Detect which cell encompasses the target text, then output its (X, Y) center coordinate. 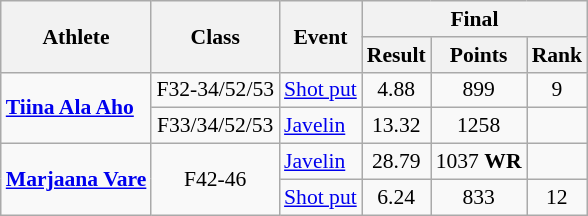
1258 (479, 126)
6.24 (396, 197)
Points (479, 55)
F42-46 (215, 180)
Class (215, 36)
Event (320, 36)
13.32 (396, 126)
Athlete (76, 36)
Tiina Ala Aho (76, 108)
Marjaana Vare (76, 180)
28.79 (396, 162)
899 (479, 90)
F33/34/52/53 (215, 126)
4.88 (396, 90)
9 (558, 90)
F32-34/52/53 (215, 90)
12 (558, 197)
833 (479, 197)
1037 WR (479, 162)
Rank (558, 55)
Result (396, 55)
Final (474, 19)
